Detect which cell encompasses the target text, then output its [X, Y] center coordinate. 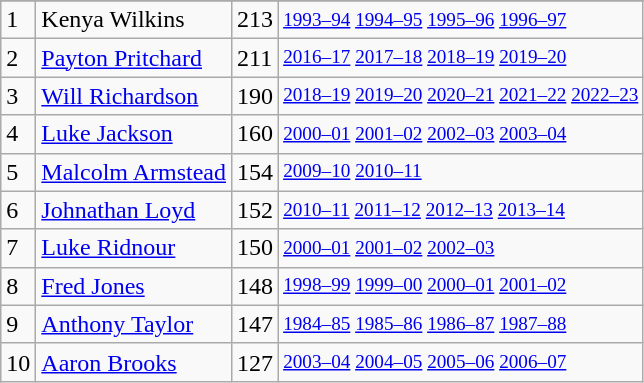
Kenya Wilkins [134, 20]
1998–99 1999–00 2000–01 2001–02 [461, 286]
1984–85 1985–86 1986–87 1987–88 [461, 324]
2010–11 2011–12 2012–13 2013–14 [461, 210]
Luke Jackson [134, 134]
148 [256, 286]
8 [18, 286]
2000–01 2001–02 2002–03 [461, 248]
Johnathan Loyd [134, 210]
Payton Pritchard [134, 58]
147 [256, 324]
2 [18, 58]
Anthony Taylor [134, 324]
213 [256, 20]
1993–94 1994–95 1995–96 1996–97 [461, 20]
9 [18, 324]
2009–10 2010–11 [461, 172]
154 [256, 172]
190 [256, 96]
2000–01 2001–02 2002–03 2003–04 [461, 134]
5 [18, 172]
10 [18, 362]
160 [256, 134]
3 [18, 96]
Malcolm Armstead [134, 172]
Will Richardson [134, 96]
2016–17 2017–18 2018–19 2019–20 [461, 58]
211 [256, 58]
2018–19 2019–20 2020–21 2021–22 2022–23 [461, 96]
1 [18, 20]
2003–04 2004–05 2005–06 2006–07 [461, 362]
6 [18, 210]
Aaron Brooks [134, 362]
7 [18, 248]
150 [256, 248]
Luke Ridnour [134, 248]
127 [256, 362]
4 [18, 134]
152 [256, 210]
Fred Jones [134, 286]
